Provide the [x, y] coordinate of the cell's center where the given text is located.  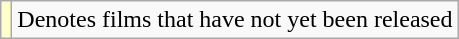
Denotes films that have not yet been released [235, 20]
